Return (X, Y) of the center of cell containing provided text 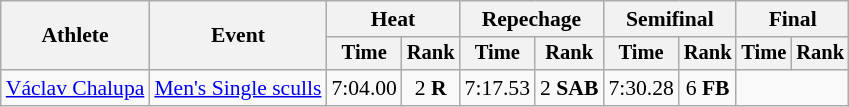
2 SAB (569, 88)
Men's Single sculls (238, 88)
Repechage (532, 19)
6 FB (708, 88)
Final (792, 19)
7:04.00 (364, 88)
Event (238, 36)
Semifinal (670, 19)
7:17.53 (498, 88)
Václav Chalupa (76, 88)
7:30.28 (640, 88)
Heat (392, 19)
2 R (431, 88)
Athlete (76, 36)
